Return the [X, Y] coordinate for the center point of the cell that contains the specified text.  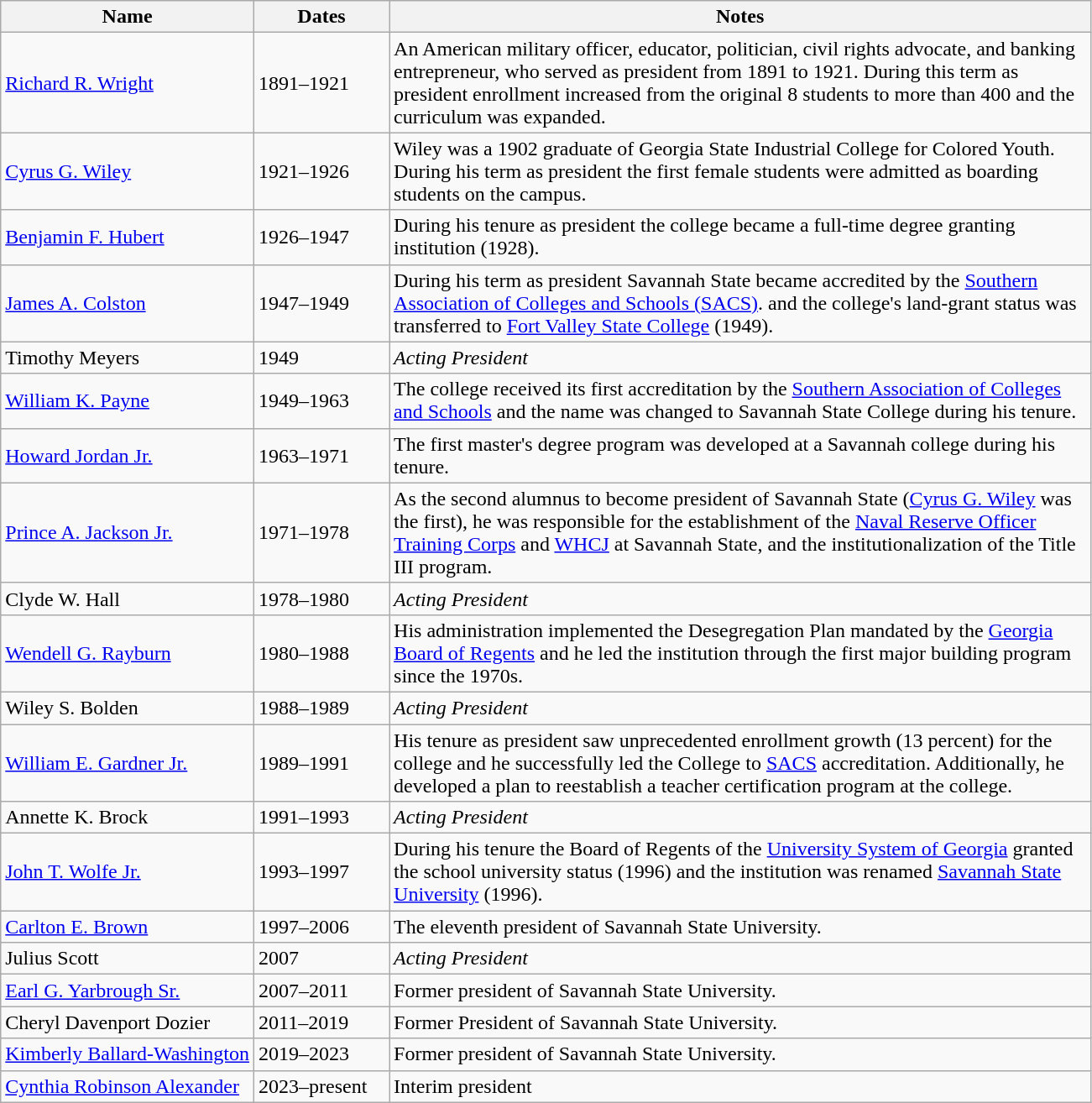
Former President of Savannah State University. [740, 1022]
Timothy Meyers [128, 358]
1949 [321, 358]
Name [128, 17]
Prince A. Jackson Jr. [128, 532]
1949–1963 [321, 401]
1993–1997 [321, 872]
1891–1921 [321, 82]
1921–1926 [321, 171]
Earl G. Yarbrough Sr. [128, 991]
1989–1991 [321, 762]
During his tenure as president the college became a full-time degree granting institution (1928). [740, 237]
2023–present [321, 1086]
1991–1993 [321, 818]
Benjamin F. Hubert [128, 237]
John T. Wolfe Jr. [128, 872]
James A. Colston [128, 303]
Notes [740, 17]
Annette K. Brock [128, 818]
1980–1988 [321, 653]
2007 [321, 959]
1988–1989 [321, 708]
Wiley S. Bolden [128, 708]
Dates [321, 17]
2007–2011 [321, 991]
Howard Jordan Jr. [128, 455]
1947–1949 [321, 303]
Cyrus G. Wiley [128, 171]
Cheryl Davenport Dozier [128, 1022]
1926–1947 [321, 237]
Richard R. Wright [128, 82]
Kimberly Ballard-Washington [128, 1054]
1971–1978 [321, 532]
Julius Scott [128, 959]
Interim president [740, 1086]
William K. Payne [128, 401]
Carlton E. Brown [128, 927]
1978–1980 [321, 599]
Wendell G. Rayburn [128, 653]
1997–2006 [321, 927]
2019–2023 [321, 1054]
The first master's degree program was developed at a Savannah college during his tenure. [740, 455]
Cynthia Robinson Alexander [128, 1086]
Clyde W. Hall [128, 599]
2011–2019 [321, 1022]
William E. Gardner Jr. [128, 762]
1963–1971 [321, 455]
The eleventh president of Savannah State University. [740, 927]
